Pinpoint the cell where the given text exists, returning its (x, y) midpoint coordinate. 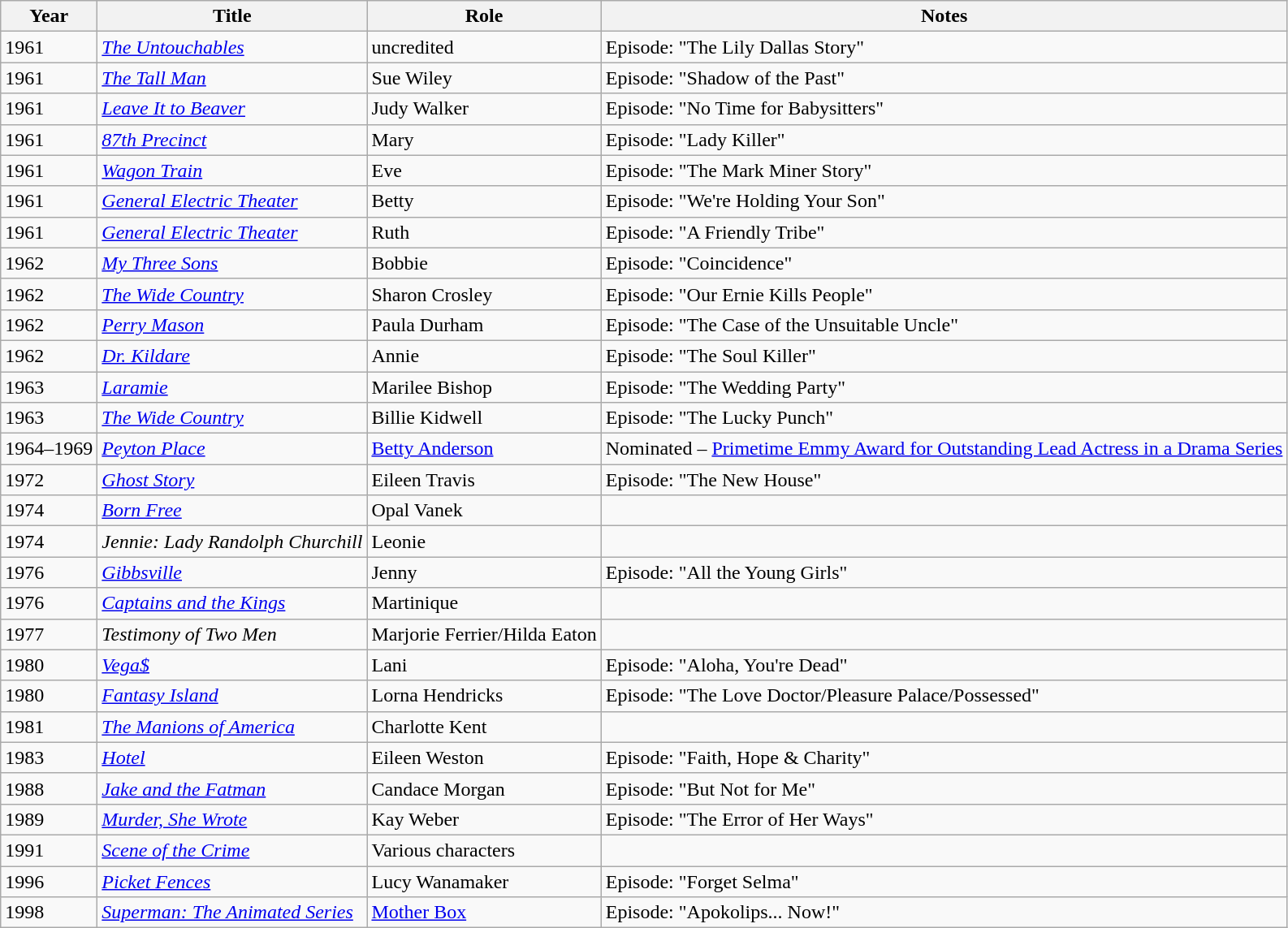
Episode: "The Mark Miner Story" (944, 170)
Betty Anderson (484, 449)
Marilee Bishop (484, 387)
1983 (49, 758)
Superman: The Animated Series (232, 913)
Episode: "Faith, Hope & Charity" (944, 758)
Perry Mason (232, 325)
The Tall Man (232, 78)
Mother Box (484, 913)
Testimony of Two Men (232, 634)
Leave It to Beaver (232, 109)
Judy Walker (484, 109)
Episode: "The Error of Her Ways" (944, 819)
Episode: "Shadow of the Past" (944, 78)
Eileen Weston (484, 758)
Episode: "Our Ernie Kills People" (944, 294)
Peyton Place (232, 449)
Fantasy Island (232, 696)
Episode: "Lady Killer" (944, 140)
1988 (49, 788)
Gibbsville (232, 572)
Captains and the Kings (232, 603)
Marjorie Ferrier/Hilda Eaton (484, 634)
Charlotte Kent (484, 727)
The Untouchables (232, 47)
Picket Fences (232, 881)
Episode: "Forget Selma" (944, 881)
The Manions of America (232, 727)
Episode: "We're Holding Your Son" (944, 201)
Billie Kidwell (484, 418)
1996 (49, 881)
1977 (49, 634)
Annie (484, 356)
Episode: "The Lucky Punch" (944, 418)
Episode: "All the Young Girls" (944, 572)
Lorna Hendricks (484, 696)
1991 (49, 850)
Various characters (484, 850)
Lani (484, 665)
Candace Morgan (484, 788)
Episode: "The Lily Dallas Story" (944, 47)
Title (232, 16)
Born Free (232, 511)
Eileen Travis (484, 480)
Eve (484, 170)
Bobbie (484, 263)
Nominated – Primetime Emmy Award for Outstanding Lead Actress in a Drama Series (944, 449)
1972 (49, 480)
Jennie: Lady Randolph Churchill (232, 542)
Paula Durham (484, 325)
Dr. Kildare (232, 356)
Kay Weber (484, 819)
Episode: "The Wedding Party" (944, 387)
Jake and the Fatman (232, 788)
Year (49, 16)
Episode: "Apokolips... Now!" (944, 913)
Ghost Story (232, 480)
Sue Wiley (484, 78)
Wagon Train (232, 170)
1964–1969 (49, 449)
Laramie (232, 387)
Episode: "A Friendly Tribe" (944, 232)
My Three Sons (232, 263)
Lucy Wanamaker (484, 881)
Episode: "The Soul Killer" (944, 356)
1998 (49, 913)
Episode: "No Time for Babysitters" (944, 109)
Sharon Crosley (484, 294)
Vega$ (232, 665)
Jenny (484, 572)
Episode: "But Not for Me" (944, 788)
uncredited (484, 47)
Ruth (484, 232)
Martinique (484, 603)
Episode: "The Love Doctor/Pleasure Palace/Possessed" (944, 696)
Episode: "The New House" (944, 480)
87th Precinct (232, 140)
Opal Vanek (484, 511)
Notes (944, 16)
Hotel (232, 758)
Role (484, 16)
1981 (49, 727)
Episode: "Coincidence" (944, 263)
1989 (49, 819)
Murder, She Wrote (232, 819)
Leonie (484, 542)
Episode: "Aloha, You're Dead" (944, 665)
Mary (484, 140)
Episode: "The Case of the Unsuitable Uncle" (944, 325)
Betty (484, 201)
Scene of the Crime (232, 850)
